Search for the cell housing the specified text and yield its (x, y) center coordinate. 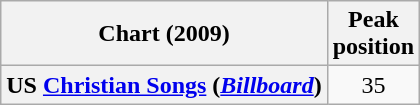
Peakposition (373, 34)
Chart (2009) (164, 34)
US Christian Songs (Billboard) (164, 85)
35 (373, 85)
